Output the [x, y] coordinate of the center of the cell containing the given text.  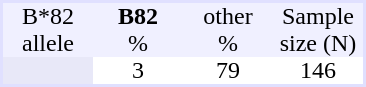
3 [138, 70]
other [228, 16]
79 [228, 70]
146 [318, 70]
allele [48, 44]
B*82 [48, 16]
Sample [318, 16]
size (N) [318, 44]
B82 [138, 16]
